Find where the given text appears and provide that cell's center as (X, Y) coordinate. 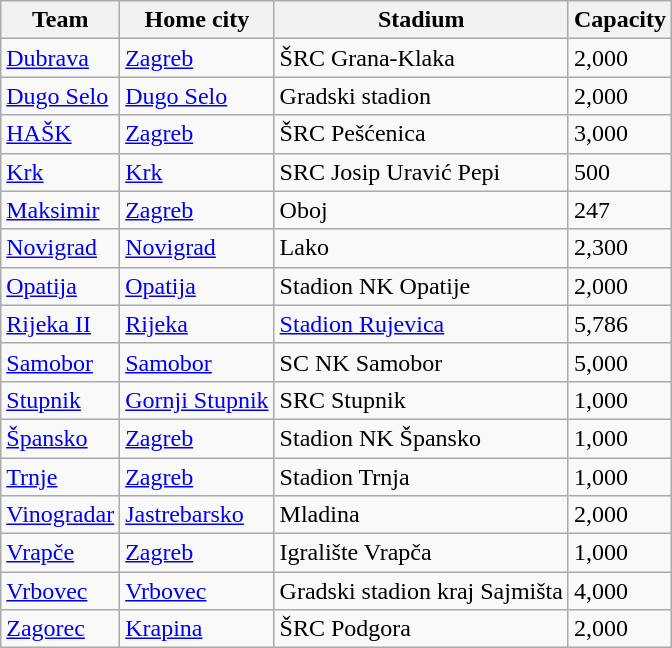
ŠRC Grana-Klaka (421, 58)
Stadion Rujevica (421, 324)
Team (60, 20)
ŠRC Pešćenica (421, 134)
2,300 (620, 248)
Gradski stadion (421, 96)
Dubrava (60, 58)
SRC Stupnik (421, 400)
5,786 (620, 324)
Stupnik (60, 400)
ŠRC Podgora (421, 629)
Vrapče (60, 553)
Igralište Vrapča (421, 553)
Maksimir (60, 210)
Home city (197, 20)
Gradski stadion kraj Sajmišta (421, 591)
Capacity (620, 20)
Jastrebarsko (197, 515)
Mladina (421, 515)
HAŠK (60, 134)
Vinogradar (60, 515)
Krapina (197, 629)
SC NK Samobor (421, 362)
Stadium (421, 20)
Stadion Trnja (421, 477)
500 (620, 172)
Rijeka II (60, 324)
247 (620, 210)
Stadion NK Špansko (421, 438)
SRC Josip Uravić Pepi (421, 172)
Lako (421, 248)
Špansko (60, 438)
Rijeka (197, 324)
5,000 (620, 362)
3,000 (620, 134)
Stadion NK Opatije (421, 286)
Oboj (421, 210)
Zagorec (60, 629)
4,000 (620, 591)
Gornji Stupnik (197, 400)
Trnje (60, 477)
